For the text-containing cell, return its midpoint in [X, Y] coordinate format. 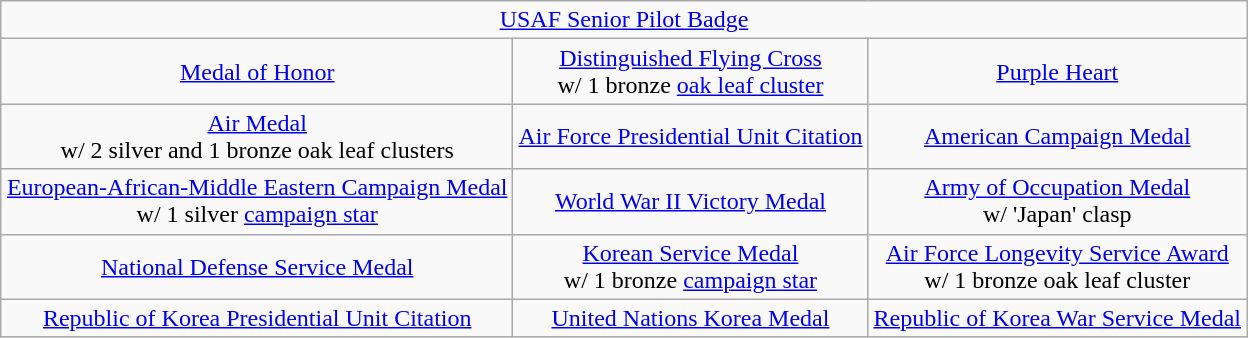
United Nations Korea Medal [690, 318]
USAF Senior Pilot Badge [624, 20]
Republic of Korea Presidential Unit Citation [257, 318]
Medal of Honor [257, 72]
American Campaign Medal [1058, 136]
Air Medalw/ 2 silver and 1 bronze oak leaf clusters [257, 136]
Korean Service Medalw/ 1 bronze campaign star [690, 266]
Army of Occupation Medalw/ 'Japan' clasp [1058, 202]
European-African-Middle Eastern Campaign Medalw/ 1 silver campaign star [257, 202]
Air Force Presidential Unit Citation [690, 136]
Republic of Korea War Service Medal [1058, 318]
Purple Heart [1058, 72]
Distinguished Flying Cross w/ 1 bronze oak leaf cluster [690, 72]
World War II Victory Medal [690, 202]
Air Force Longevity Service Awardw/ 1 bronze oak leaf cluster [1058, 266]
National Defense Service Medal [257, 266]
